Return (X, Y) of the center of cell containing provided text 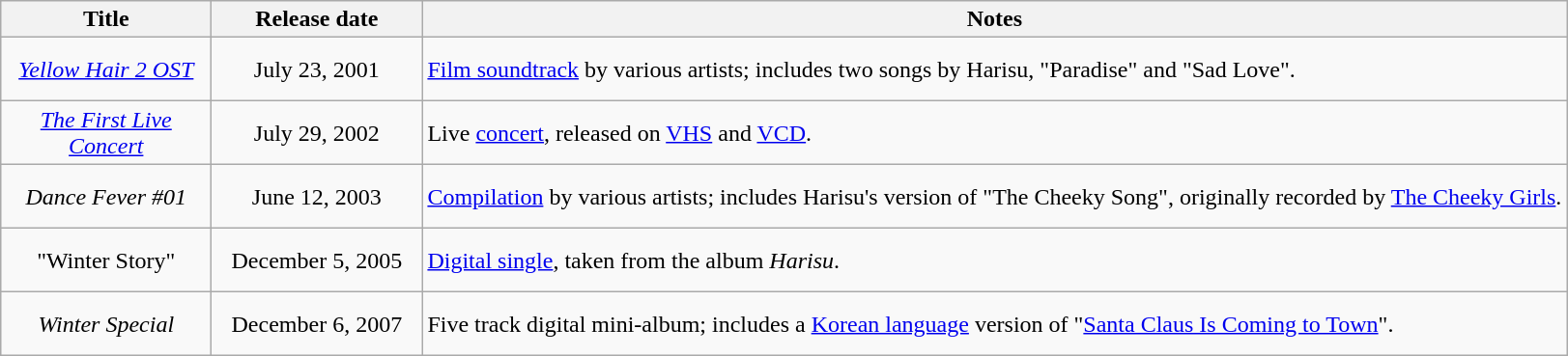
Live concert, released on VHS and VCD. (995, 133)
Film soundtrack by various artists; includes two songs by Harisu, "Paradise" and "Sad Love". (995, 69)
July 29, 2002 (317, 133)
Compilation by various artists; includes Harisu's version of "The Cheeky Song", originally recorded by The Cheeky Girls. (995, 197)
Five track digital mini-album; includes a Korean language version of "Santa Claus Is Coming to Town". (995, 324)
Digital single, taken from the album Harisu. (995, 260)
December 6, 2007 (317, 324)
July 23, 2001 (317, 69)
Yellow Hair 2 OST (106, 69)
December 5, 2005 (317, 260)
Title (106, 19)
Release date (317, 19)
June 12, 2003 (317, 197)
Dance Fever #01 (106, 197)
Winter Special (106, 324)
The First Live Concert (106, 133)
"Winter Story" (106, 260)
Notes (995, 19)
